Identify which cell holds the provided text, then report its (X, Y) central coordinate. 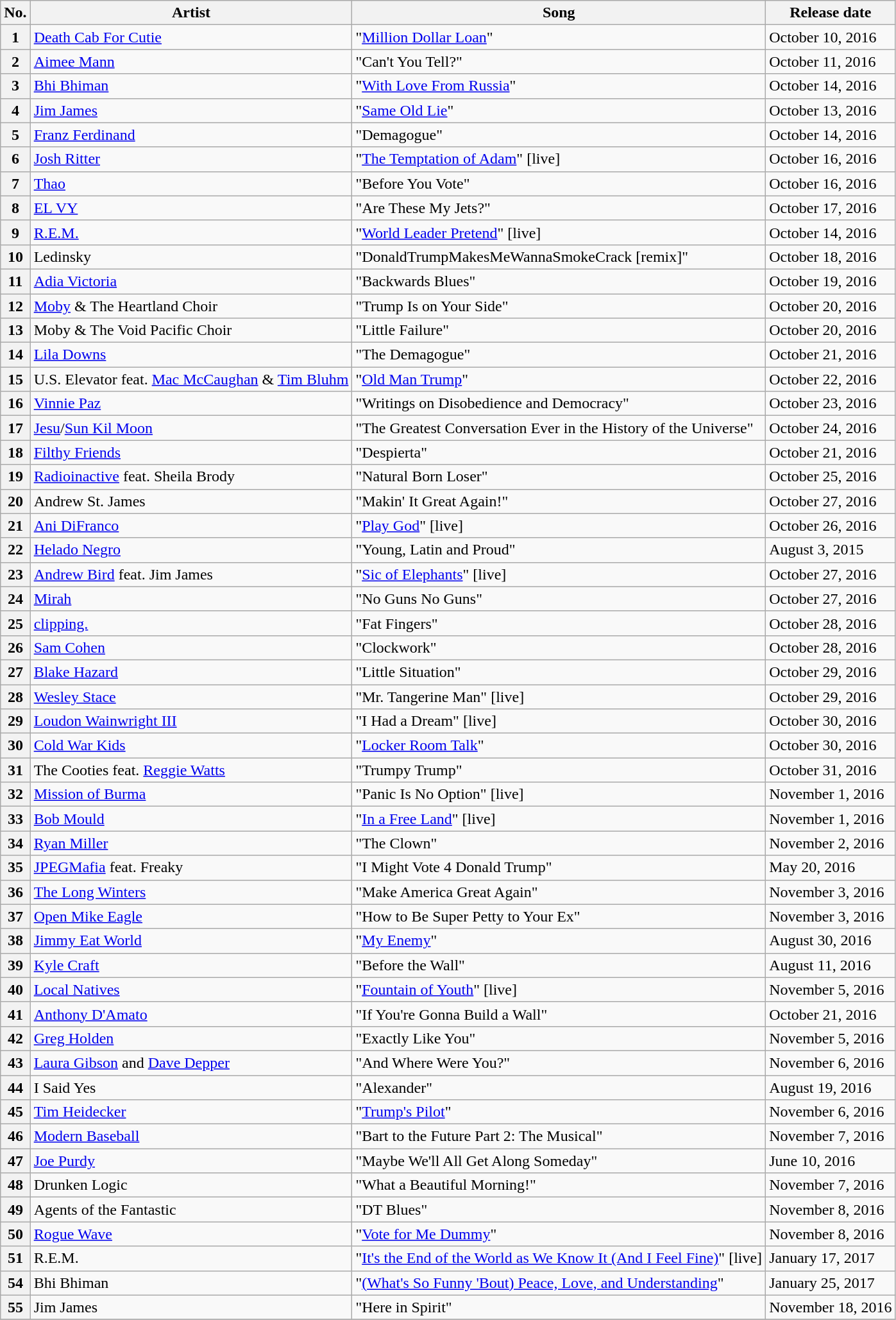
"What a Beautiful Morning!" (559, 1185)
Mirah (191, 599)
44 (15, 1088)
October 26, 2016 (831, 526)
Greg Holden (191, 1038)
20 (15, 501)
Open Mike Eagle (191, 916)
Joe Purdy (191, 1161)
Radioinactive feat. Sheila Brody (191, 477)
Rogue Wave (191, 1234)
"Old Man Trump" (559, 379)
19 (15, 477)
Artist (191, 13)
33 (15, 819)
55 (15, 1307)
37 (15, 916)
"Trump's Pilot" (559, 1112)
15 (15, 379)
7 (15, 184)
"World Leader Pretend" [live] (559, 232)
The Cooties feat. Reggie Watts (191, 770)
"Little Failure" (559, 330)
"Little Situation" (559, 672)
"The Greatest Conversation Ever in the History of the Universe" (559, 428)
"I Had a Dream" [live] (559, 721)
46 (15, 1136)
"How to Be Super Petty to Your Ex" (559, 916)
"Makin' It Great Again!" (559, 501)
34 (15, 843)
"Despierta" (559, 452)
38 (15, 941)
Drunken Logic (191, 1185)
45 (15, 1112)
"The Temptation of Adam" [live] (559, 159)
5 (15, 135)
31 (15, 770)
"Panic Is No Option" [live] (559, 794)
36 (15, 892)
"Clockwork" (559, 647)
Josh Ritter (191, 159)
U.S. Elevator feat. Mac McCaughan & Tim Bluhm (191, 379)
"Locker Room Talk" (559, 746)
"Here in Spirit" (559, 1307)
"Play God" [live] (559, 526)
23 (15, 574)
24 (15, 599)
14 (15, 355)
clipping. (191, 623)
51 (15, 1258)
"The Demagogue" (559, 355)
"No Guns No Guns" (559, 599)
JPEGMafia feat. Freaky (191, 868)
49 (15, 1210)
October 31, 2016 (831, 770)
October 25, 2016 (831, 477)
August 19, 2016 (831, 1088)
"Million Dollar Loan" (559, 37)
11 (15, 281)
41 (15, 1014)
August 30, 2016 (831, 941)
Ani DiFranco (191, 526)
"Same Old Lie" (559, 110)
"And Where Were You?" (559, 1063)
"Trumpy Trump" (559, 770)
40 (15, 990)
"Before You Vote" (559, 184)
43 (15, 1063)
Franz Ferdinand (191, 135)
"With Love From Russia" (559, 86)
"Demagogue" (559, 135)
"My Enemy" (559, 941)
I Said Yes (191, 1088)
"Mr. Tangerine Man" [live] (559, 696)
39 (15, 965)
October 10, 2016 (831, 37)
"Alexander" (559, 1088)
November 2, 2016 (831, 843)
No. (15, 13)
October 19, 2016 (831, 281)
47 (15, 1161)
6 (15, 159)
"Fat Fingers" (559, 623)
Filthy Friends (191, 452)
Tim Heidecker (191, 1112)
August 11, 2016 (831, 965)
3 (15, 86)
Mission of Burma (191, 794)
"Exactly Like You" (559, 1038)
Laura Gibson and Dave Depper (191, 1063)
Thao (191, 184)
9 (15, 232)
"Make America Great Again" (559, 892)
Local Natives (191, 990)
Vinnie Paz (191, 404)
Release date (831, 13)
35 (15, 868)
Lila Downs (191, 355)
"Writings on Disobedience and Democracy" (559, 404)
"Sic of Elephants" [live] (559, 574)
17 (15, 428)
"DT Blues" (559, 1210)
June 10, 2016 (831, 1161)
Helado Negro (191, 550)
2 (15, 62)
Wesley Stace (191, 696)
Andrew Bird feat. Jim James (191, 574)
Ledinsky (191, 257)
October 23, 2016 (831, 404)
"In a Free Land" [live] (559, 819)
Death Cab For Cutie (191, 37)
"Young, Latin and Proud" (559, 550)
August 3, 2015 (831, 550)
Agents of the Fantastic (191, 1210)
May 20, 2016 (831, 868)
EL VY (191, 208)
Cold War Kids (191, 746)
16 (15, 404)
"DonaldTrumpMakesMeWannaSmokeCrack [remix]" (559, 257)
"I Might Vote 4 Donald Trump" (559, 868)
"If You're Gonna Build a Wall" (559, 1014)
"Are These My Jets?" (559, 208)
10 (15, 257)
Adia Victoria (191, 281)
"Backwards Blues" (559, 281)
Anthony D'Amato (191, 1014)
22 (15, 550)
8 (15, 208)
Moby & The Heartland Choir (191, 306)
"(What's So Funny 'Bout) Peace, Love, and Understanding" (559, 1283)
"It's the End of the World as We Know It (And I Feel Fine)" [live] (559, 1258)
25 (15, 623)
Kyle Craft (191, 965)
Bob Mould (191, 819)
21 (15, 526)
29 (15, 721)
26 (15, 647)
"The Clown" (559, 843)
1 (15, 37)
Jimmy Eat World (191, 941)
"Trump Is on Your Side" (559, 306)
The Long Winters (191, 892)
October 24, 2016 (831, 428)
"Fountain of Youth" [live] (559, 990)
48 (15, 1185)
Sam Cohen (191, 647)
"Can't You Tell?" (559, 62)
12 (15, 306)
"Maybe We'll All Get Along Someday" (559, 1161)
October 11, 2016 (831, 62)
Moby & The Void Pacific Choir (191, 330)
Song (559, 13)
Aimee Mann (191, 62)
18 (15, 452)
27 (15, 672)
Jesu/Sun Kil Moon (191, 428)
28 (15, 696)
October 17, 2016 (831, 208)
November 18, 2016 (831, 1307)
Modern Baseball (191, 1136)
October 22, 2016 (831, 379)
13 (15, 330)
42 (15, 1038)
January 17, 2017 (831, 1258)
"Vote for Me Dummy" (559, 1234)
50 (15, 1234)
October 13, 2016 (831, 110)
Blake Hazard (191, 672)
Andrew St. James (191, 501)
"Natural Born Loser" (559, 477)
October 18, 2016 (831, 257)
"Before the Wall" (559, 965)
32 (15, 794)
Loudon Wainwright III (191, 721)
54 (15, 1283)
Ryan Miller (191, 843)
4 (15, 110)
January 25, 2017 (831, 1283)
"Bart to the Future Part 2: The Musical" (559, 1136)
30 (15, 746)
